Output the (X, Y) coordinate of the center of the cell containing the given text.  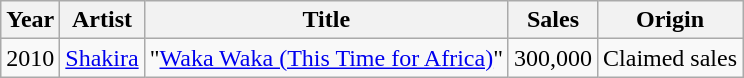
Title (326, 20)
Origin (670, 20)
"Waka Waka (This Time for Africa)" (326, 58)
2010 (30, 58)
Artist (102, 20)
Year (30, 20)
300,000 (552, 58)
Shakira (102, 58)
Sales (552, 20)
Claimed sales (670, 58)
